Provide the [X, Y] coordinate of the cell's center where the given text is located.  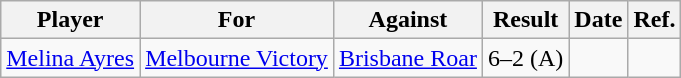
Result [525, 20]
For [237, 20]
Brisbane Roar [408, 58]
6–2 (A) [525, 58]
Melina Ayres [70, 58]
Against [408, 20]
Melbourne Victory [237, 58]
Date [598, 20]
Ref. [654, 20]
Player [70, 20]
